Return (x, y) of the center of cell containing provided text 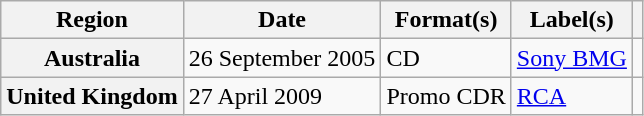
Format(s) (446, 20)
Sony BMG (572, 58)
Australia (92, 58)
Date (282, 20)
27 April 2009 (282, 96)
CD (446, 58)
Region (92, 20)
RCA (572, 96)
Label(s) (572, 20)
Promo CDR (446, 96)
26 September 2005 (282, 58)
United Kingdom (92, 96)
